Locate the cell with the specified text and output its (x, y) center coordinate. 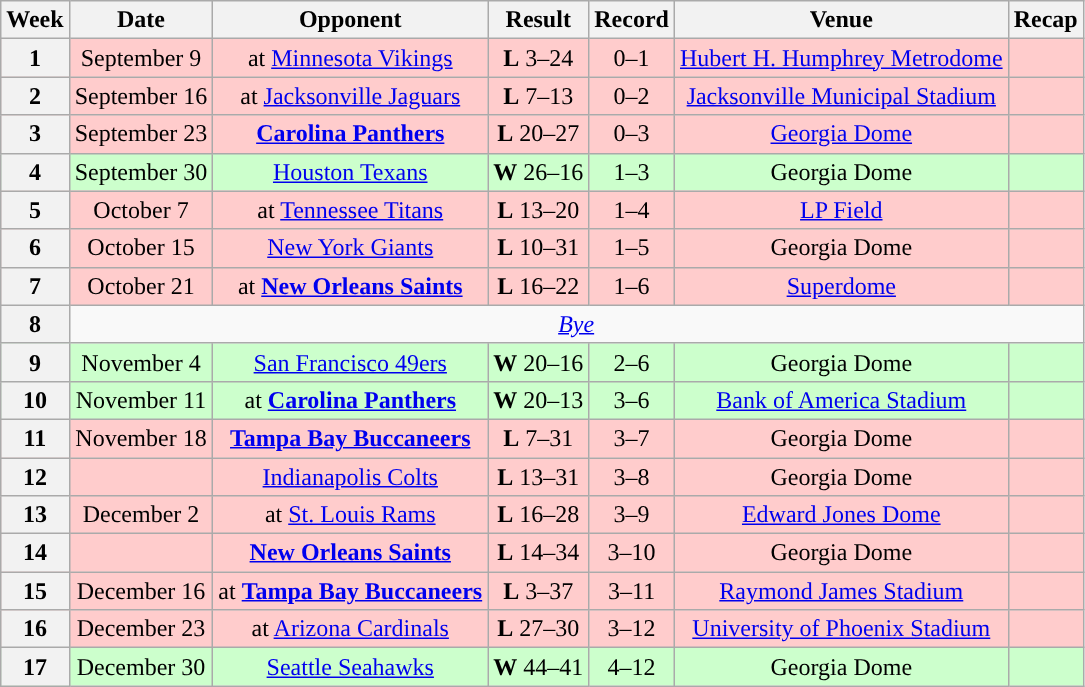
2 (35, 96)
9 (35, 362)
L 3–24 (538, 58)
November 4 (141, 362)
Seattle Seahawks (350, 667)
L 16–22 (538, 286)
Jacksonville Municipal Stadium (841, 96)
3–9 (632, 515)
Indianapolis Colts (350, 477)
December 16 (141, 591)
October 21 (141, 286)
November 18 (141, 438)
Houston Texans (350, 172)
Date (141, 20)
Bye (576, 324)
3–8 (632, 477)
4–12 (632, 667)
September 9 (141, 58)
15 (35, 591)
New York Giants (350, 248)
at Tennessee Titans (350, 210)
September 30 (141, 172)
3–10 (632, 553)
at Arizona Cardinals (350, 629)
1–6 (632, 286)
San Francisco 49ers (350, 362)
13 (35, 515)
4 (35, 172)
L 20–27 (538, 134)
17 (35, 667)
December 2 (141, 515)
Tampa Bay Buccaneers (350, 438)
October 15 (141, 248)
2–6 (632, 362)
L 13–20 (538, 210)
W 26–16 (538, 172)
8 (35, 324)
at Tampa Bay Buccaneers (350, 591)
10 (35, 400)
1–5 (632, 248)
6 (35, 248)
December 23 (141, 629)
0–2 (632, 96)
at Jacksonville Jaguars (350, 96)
at New Orleans Saints (350, 286)
L 16–28 (538, 515)
1 (35, 58)
New Orleans Saints (350, 553)
October 7 (141, 210)
November 11 (141, 400)
3–11 (632, 591)
L 3–37 (538, 591)
Result (538, 20)
W 20–13 (538, 400)
at St. Louis Rams (350, 515)
3 (35, 134)
at Carolina Panthers (350, 400)
0–3 (632, 134)
Opponent (350, 20)
September 16 (141, 96)
Superdome (841, 286)
LP Field (841, 210)
3–7 (632, 438)
Venue (841, 20)
12 (35, 477)
Edward Jones Dome (841, 515)
3–12 (632, 629)
Raymond James Stadium (841, 591)
L 10–31 (538, 248)
7 (35, 286)
14 (35, 553)
December 30 (141, 667)
September 23 (141, 134)
1–4 (632, 210)
L 7–31 (538, 438)
Carolina Panthers (350, 134)
W 44–41 (538, 667)
11 (35, 438)
L 13–31 (538, 477)
Hubert H. Humphrey Metrodome (841, 58)
0–1 (632, 58)
L 7–13 (538, 96)
at Minnesota Vikings (350, 58)
University of Phoenix Stadium (841, 629)
16 (35, 629)
1–3 (632, 172)
Bank of America Stadium (841, 400)
Recap (1046, 20)
W 20–16 (538, 362)
Record (632, 20)
L 14–34 (538, 553)
3–6 (632, 400)
Week (35, 20)
5 (35, 210)
L 27–30 (538, 629)
